Scan for the cell matching the given text and deliver its (x, y) coordinate at center. 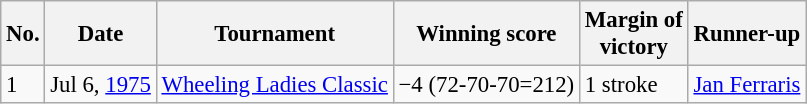
−4 (72-70-70=212) (486, 85)
Wheeling Ladies Classic (274, 85)
Date (100, 34)
Tournament (274, 34)
No. (23, 34)
Runner-up (747, 34)
Margin ofvictory (634, 34)
1 stroke (634, 85)
1 (23, 85)
Jul 6, 1975 (100, 85)
Jan Ferraris (747, 85)
Winning score (486, 34)
